From the cell containing the given text, extract its center point as (x, y) coordinate. 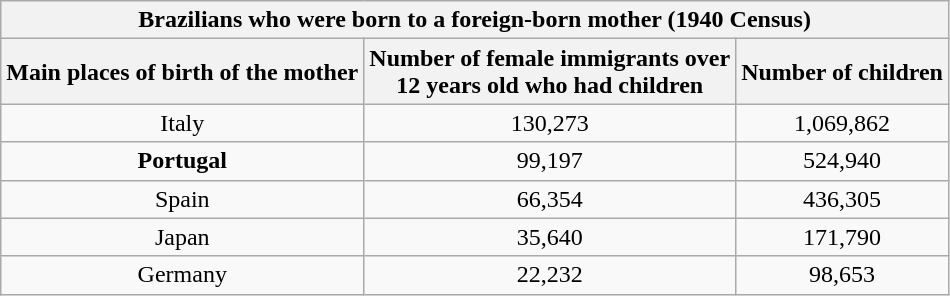
Number of children (842, 72)
Main places of birth of the mother (182, 72)
Italy (182, 123)
Brazilians who were born to a foreign-born mother (1940 Census) (475, 20)
1,069,862 (842, 123)
Number of female immigrants over12 years old who had children (550, 72)
99,197 (550, 161)
436,305 (842, 199)
Spain (182, 199)
Portugal (182, 161)
98,653 (842, 275)
130,273 (550, 123)
Japan (182, 237)
22,232 (550, 275)
171,790 (842, 237)
35,640 (550, 237)
524,940 (842, 161)
Germany (182, 275)
66,354 (550, 199)
